Locate the cell with the specified text and output its [X, Y] center coordinate. 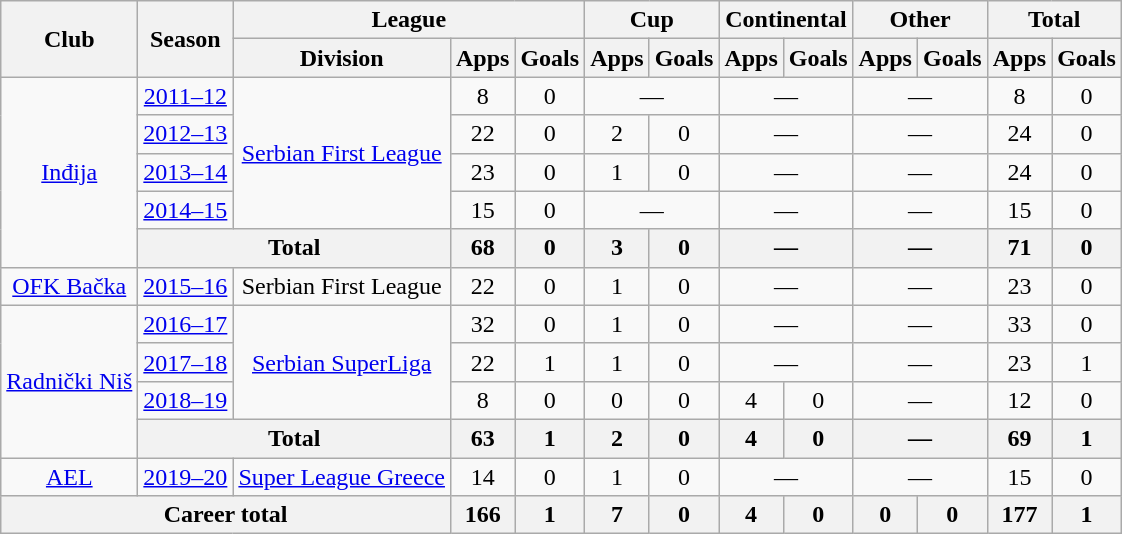
63 [482, 438]
2011–12 [186, 96]
Other [920, 20]
2015–16 [186, 286]
Inđija [70, 172]
OFK Bačka [70, 286]
2014–15 [186, 210]
Super League Greece [342, 477]
14 [482, 477]
69 [1019, 438]
33 [1019, 324]
Serbian SuperLiga [342, 362]
2017–18 [186, 362]
Club [70, 39]
Career total [226, 515]
2012–13 [186, 134]
177 [1019, 515]
166 [482, 515]
League [409, 20]
Season [186, 39]
Cup [652, 20]
3 [617, 248]
2018–19 [186, 400]
2016–17 [186, 324]
12 [1019, 400]
Radnički Niš [70, 381]
Division [342, 58]
71 [1019, 248]
AEL [70, 477]
2019–20 [186, 477]
7 [617, 515]
68 [482, 248]
Continental [786, 20]
32 [482, 324]
2013–14 [186, 172]
